Return the (X, Y) coordinate for the center point of the cell that contains the specified text.  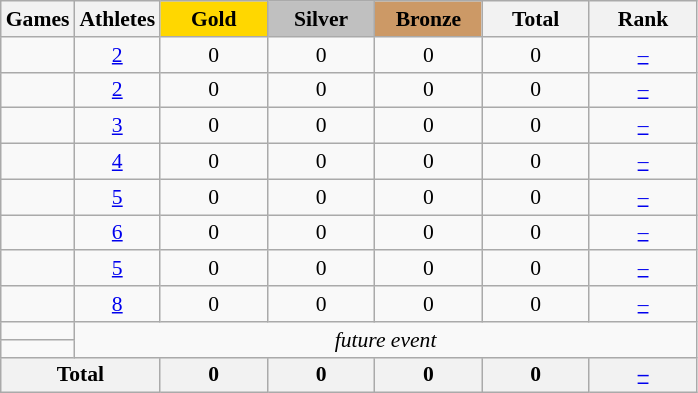
8 (117, 304)
future event (385, 340)
Games (38, 19)
Athletes (117, 19)
Bronze (428, 19)
6 (117, 233)
3 (117, 126)
Gold (214, 19)
4 (117, 162)
Silver (320, 19)
Rank (642, 19)
